Determine the (X, Y) coordinate at the center of the cell enclosing the given text.  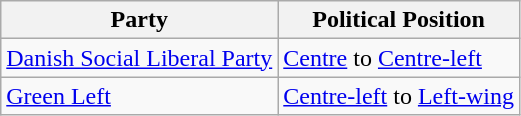
Centre-left to Left-wing (399, 96)
Party (140, 20)
Centre to Centre-left (399, 58)
Political Position (399, 20)
Green Left (140, 96)
Danish Social Liberal Party (140, 58)
